Output the (X, Y) coordinate of the center of the cell containing the given text.  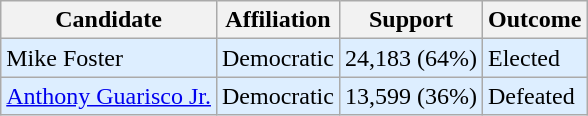
Candidate (109, 20)
Anthony Guarisco Jr. (109, 96)
Support (410, 20)
13,599 (36%) (410, 96)
Affiliation (278, 20)
Defeated (535, 96)
Elected (535, 58)
24,183 (64%) (410, 58)
Outcome (535, 20)
Mike Foster (109, 58)
